Identify which cell holds the provided text, then report its [X, Y] central coordinate. 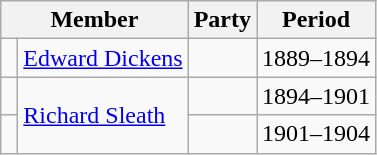
1901–1904 [316, 134]
Member [94, 20]
Edward Dickens [103, 58]
1894–1901 [316, 96]
Party [222, 20]
Period [316, 20]
1889–1894 [316, 58]
Richard Sleath [103, 115]
